Detect which cell encompasses the target text, then output its (X, Y) center coordinate. 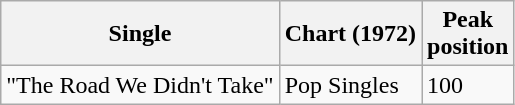
100 (468, 85)
Pop Singles (350, 85)
"The Road We Didn't Take" (140, 85)
Single (140, 34)
Peakposition (468, 34)
Chart (1972) (350, 34)
